Search for the cell housing the specified text and yield its (X, Y) center coordinate. 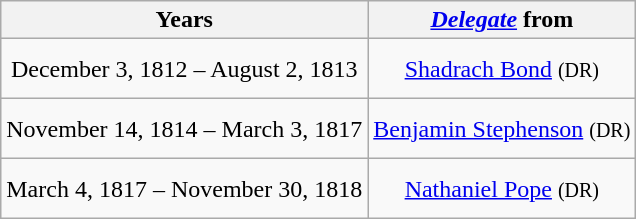
December 3, 1812 – August 2, 1813 (184, 69)
March 4, 1817 – November 30, 1818 (184, 189)
Nathaniel Pope (DR) (502, 189)
November 14, 1814 – March 3, 1817 (184, 129)
Shadrach Bond (DR) (502, 69)
Benjamin Stephenson (DR) (502, 129)
Delegate from (502, 20)
Years (184, 20)
